Determine the (X, Y) coordinate at the center of the cell enclosing the given text.  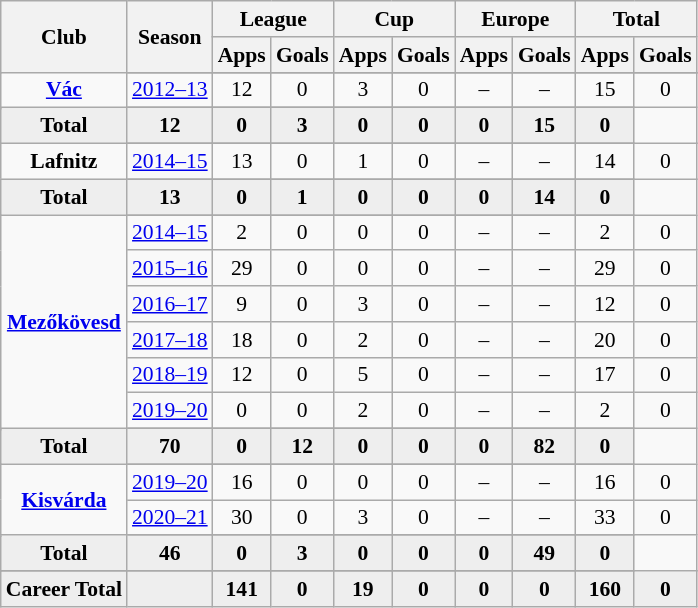
19 (363, 589)
30 (242, 518)
2017–18 (170, 340)
2016–17 (170, 304)
Cup (394, 19)
Club (64, 36)
82 (544, 447)
Vác (64, 90)
70 (170, 447)
Kisvárda (64, 500)
2018–19 (170, 375)
9 (242, 304)
141 (242, 589)
18 (242, 340)
20 (605, 340)
2015–16 (170, 269)
46 (170, 554)
49 (544, 554)
17 (605, 375)
League (274, 19)
Lafnitz (64, 162)
Mezőkövesd (64, 322)
160 (605, 589)
33 (605, 518)
Europe (516, 19)
Career Total (64, 589)
Season (170, 36)
2020–21 (170, 518)
5 (363, 375)
2012–13 (170, 90)
